Search for the cell housing the specified text and yield its [x, y] center coordinate. 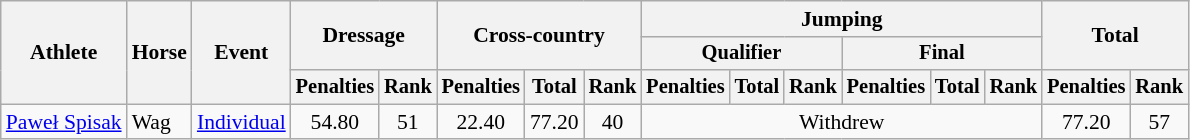
Athlete [64, 52]
54.80 [335, 122]
51 [408, 122]
40 [613, 122]
Individual [242, 122]
Dressage [364, 36]
57 [1159, 122]
Paweł Spisak [64, 122]
Withdrew [842, 122]
Final [942, 54]
Wag [160, 122]
Cross-country [540, 36]
Horse [160, 52]
Qualifier [741, 54]
22.40 [481, 122]
Jumping [842, 19]
Event [242, 52]
